Extract the [X, Y] coordinate from the center of the cell holding the provided text.  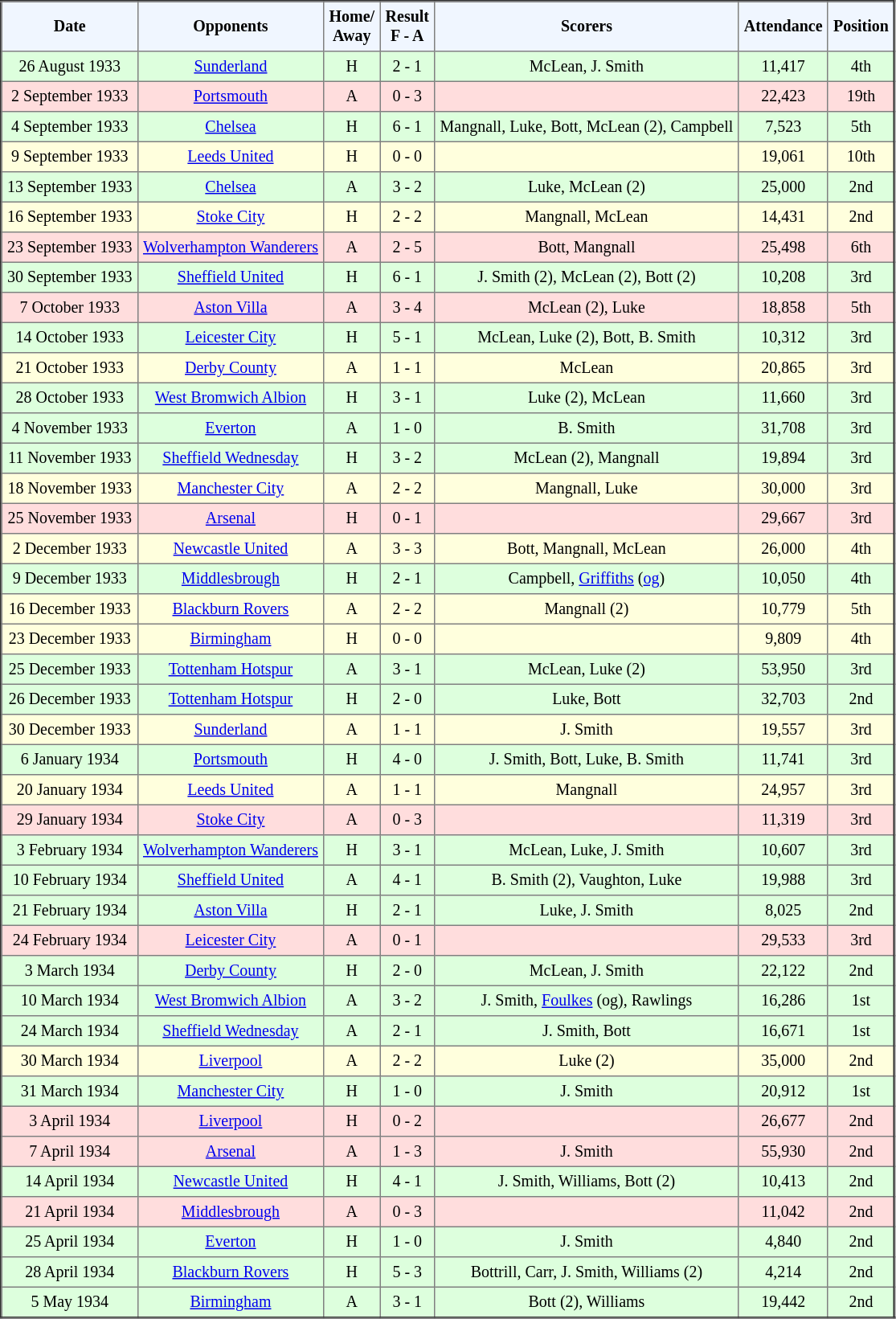
24,957 [783, 790]
24 March 1934 [70, 1031]
4,214 [783, 1272]
19,061 [783, 157]
29 January 1934 [70, 820]
35,000 [783, 1061]
11,042 [783, 1212]
Date [70, 27]
10,050 [783, 579]
J. Smith, Bott [587, 1031]
6th [861, 248]
Bott (2), Williams [587, 1302]
4 September 1933 [70, 127]
22,423 [783, 96]
31,708 [783, 428]
14 October 1933 [70, 338]
25 November 1933 [70, 518]
20 January 1934 [70, 790]
16,671 [783, 1031]
J. Smith, Williams, Bott (2) [587, 1182]
9 December 1933 [70, 579]
10,208 [783, 277]
25 April 1934 [70, 1242]
18 November 1933 [70, 489]
20,912 [783, 1092]
18,858 [783, 308]
Opponents [230, 27]
4 - 0 [407, 760]
10 March 1934 [70, 1001]
31 March 1934 [70, 1092]
13 September 1933 [70, 187]
14 April 1934 [70, 1182]
10 February 1934 [70, 880]
7,523 [783, 127]
19,557 [783, 730]
ResultF - A [407, 27]
6 January 1934 [70, 760]
J. Smith, Foulkes (og), Rawlings [587, 1001]
16 December 1933 [70, 609]
55,930 [783, 1152]
McLean, Luke, J. Smith [587, 850]
Mangnall, Luke, Bott, McLean (2), Campbell [587, 127]
11,319 [783, 820]
29,533 [783, 940]
26,677 [783, 1121]
22,122 [783, 971]
McLean (2), Mangnall [587, 458]
10,607 [783, 850]
14,431 [783, 217]
28 April 1934 [70, 1272]
30 December 1933 [70, 730]
10,779 [783, 609]
Scorers [587, 27]
30,000 [783, 489]
2 December 1933 [70, 549]
11,741 [783, 760]
3 March 1934 [70, 971]
3 April 1934 [70, 1121]
10,312 [783, 338]
28 October 1933 [70, 398]
Mangnall [587, 790]
23 December 1933 [70, 639]
3 - 4 [407, 308]
11,660 [783, 398]
Luke, McLean (2) [587, 187]
Luke, Bott [587, 699]
19th [861, 96]
Bott, Mangnall, McLean [587, 549]
11,417 [783, 67]
McLean, Luke (2), Bott, B. Smith [587, 338]
4,840 [783, 1242]
21 April 1934 [70, 1212]
24 February 1934 [70, 940]
Luke, J. Smith [587, 911]
7 April 1934 [70, 1152]
Campbell, Griffiths (og) [587, 579]
Attendance [783, 27]
19,988 [783, 880]
16 September 1933 [70, 217]
30 March 1934 [70, 1061]
11 November 1933 [70, 458]
J. Smith, Bott, Luke, B. Smith [587, 760]
23 September 1933 [70, 248]
32,703 [783, 699]
9 September 1933 [70, 157]
B. Smith [587, 428]
25,498 [783, 248]
20,865 [783, 368]
53,950 [783, 670]
3 - 3 [407, 549]
10,413 [783, 1182]
J. Smith (2), McLean (2), Bott (2) [587, 277]
26 August 1933 [70, 67]
30 September 1933 [70, 277]
5 May 1934 [70, 1302]
5 - 3 [407, 1272]
2 September 1933 [70, 96]
Mangnall, Luke [587, 489]
8,025 [783, 911]
2 - 5 [407, 248]
29,667 [783, 518]
Position [861, 27]
7 October 1933 [70, 308]
16,286 [783, 1001]
21 February 1934 [70, 911]
Luke (2), McLean [587, 398]
Home/Away [352, 27]
19,442 [783, 1302]
Luke (2) [587, 1061]
Bottrill, Carr, J. Smith, Williams (2) [587, 1272]
5 - 1 [407, 338]
1 - 3 [407, 1152]
Bott, Mangnall [587, 248]
McLean (2), Luke [587, 308]
26,000 [783, 549]
Mangnall (2) [587, 609]
4 November 1933 [70, 428]
25,000 [783, 187]
19,894 [783, 458]
26 December 1933 [70, 699]
McLean, Luke (2) [587, 670]
B. Smith (2), Vaughton, Luke [587, 880]
0 - 2 [407, 1121]
McLean [587, 368]
10th [861, 157]
3 February 1934 [70, 850]
9,809 [783, 639]
Mangnall, McLean [587, 217]
25 December 1933 [70, 670]
21 October 1933 [70, 368]
